Determine the [x, y] coordinate at the center of the cell enclosing the given text.  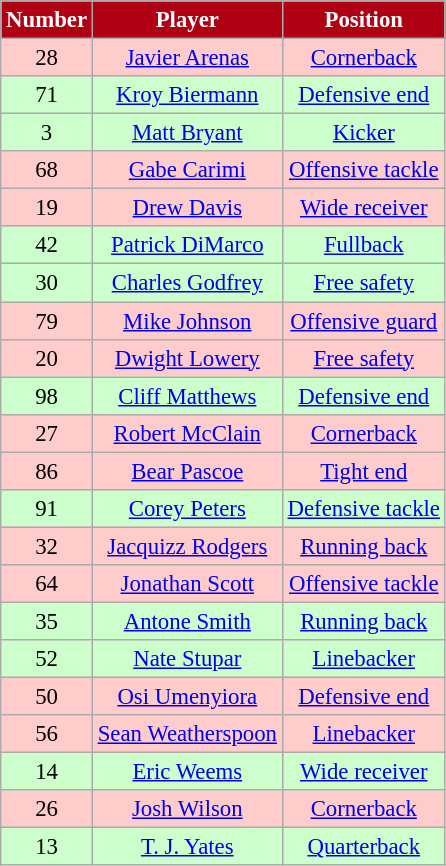
Sean Weatherspoon [187, 734]
26 [47, 809]
Matt Bryant [187, 133]
Number [47, 20]
Nate Stupar [187, 659]
71 [47, 95]
Jacquizz Rodgers [187, 546]
Josh Wilson [187, 809]
T. J. Yates [187, 847]
Charles Godfrey [187, 283]
Quarterback [364, 847]
35 [47, 621]
Player [187, 20]
20 [47, 358]
50 [47, 697]
Mike Johnson [187, 321]
Osi Umenyiora [187, 697]
Jonathan Scott [187, 584]
13 [47, 847]
32 [47, 546]
56 [47, 734]
Offensive guard [364, 321]
Gabe Carimi [187, 170]
Corey Peters [187, 509]
Robert McClain [187, 433]
Bear Pascoe [187, 471]
52 [47, 659]
27 [47, 433]
Tight end [364, 471]
42 [47, 245]
64 [47, 584]
Kicker [364, 133]
68 [47, 170]
Drew Davis [187, 208]
86 [47, 471]
3 [47, 133]
Kroy Biermann [187, 95]
Fullback [364, 245]
14 [47, 772]
Dwight Lowery [187, 358]
79 [47, 321]
Cliff Matthews [187, 396]
Javier Arenas [187, 58]
19 [47, 208]
98 [47, 396]
Position [364, 20]
Defensive tackle [364, 509]
30 [47, 283]
Patrick DiMarco [187, 245]
Eric Weems [187, 772]
Antone Smith [187, 621]
91 [47, 509]
28 [47, 58]
